Return the [X, Y] coordinate for the center point of the cell that contains the specified text.  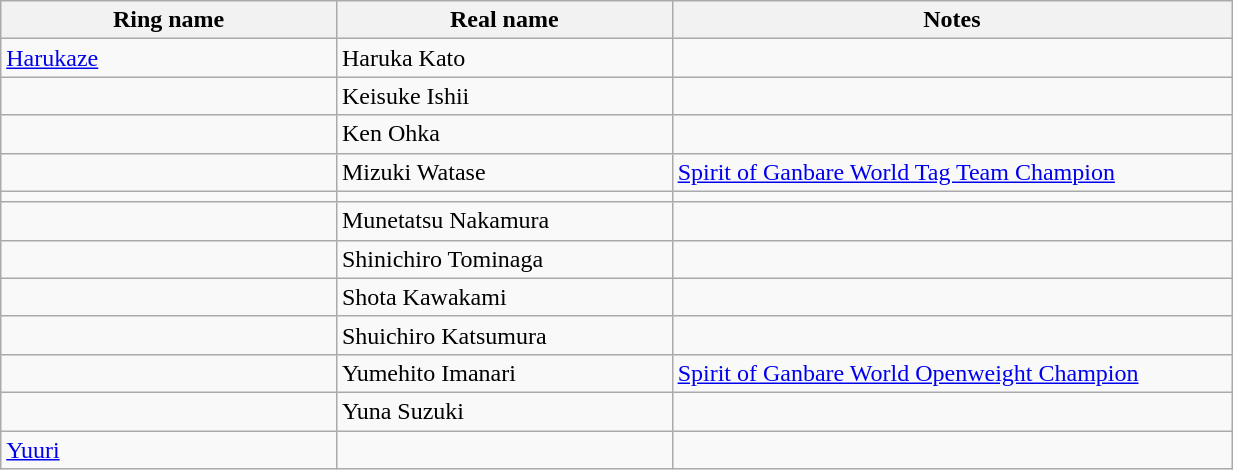
Mizuki Watase [504, 172]
Real name [504, 20]
Spirit of Ganbare World Tag Team Champion [952, 172]
Shinichiro Tominaga [504, 259]
Yumehito Imanari [504, 373]
Shuichiro Katsumura [504, 335]
Munetatsu Nakamura [504, 221]
Notes [952, 20]
Spirit of Ganbare World Openweight Champion [952, 373]
Haruka Kato [504, 58]
Ring name [169, 20]
Harukaze [169, 58]
Yuna Suzuki [504, 411]
Yuuri [169, 449]
Ken Ohka [504, 134]
Shota Kawakami [504, 297]
Keisuke Ishii [504, 96]
